From the cell containing the given text, extract its center point as [x, y] coordinate. 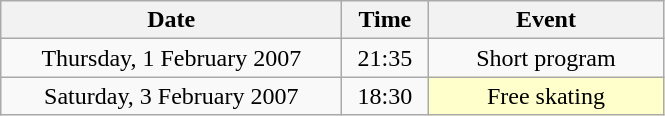
Time [385, 20]
Event [546, 20]
Saturday, 3 February 2007 [172, 96]
18:30 [385, 96]
Short program [546, 58]
Free skating [546, 96]
21:35 [385, 58]
Thursday, 1 February 2007 [172, 58]
Date [172, 20]
